Scan for the cell matching the given text and deliver its [X, Y] coordinate at center. 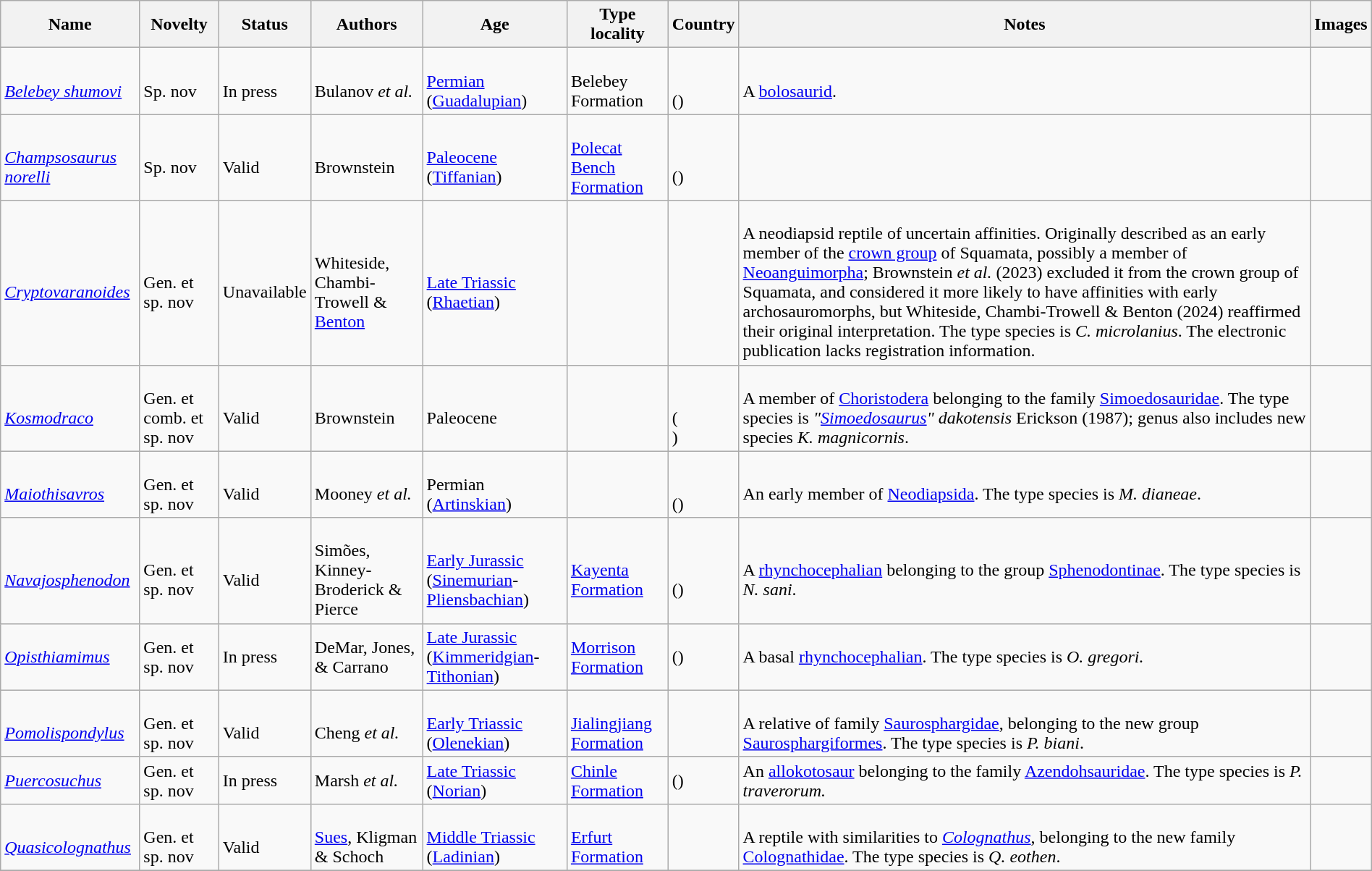
Quasicolognathus [70, 837]
Paleocene (Tiffanian) [495, 158]
DeMar, Jones, & Carrano [366, 657]
Country [703, 25]
Sues, Kligman & Schoch [366, 837]
Mooney et al. [366, 484]
Name [70, 25]
Pomolispondylus [70, 723]
A bolosaurid. [1025, 81]
Early Triassic (Olenekian) [495, 723]
Permian (Artinskian) [495, 484]
Notes [1025, 25]
Puercosuchus [70, 780]
Simões, Kinney-Broderick & Pierce [366, 571]
A relative of family Saurosphargidae, belonging to the new group Saurosphargiformes. The type species is P. biani. [1025, 723]
Novelty [179, 25]
A reptile with similarities to Colognathus, belonging to the new family Colognathidae. The type species is Q. eothen. [1025, 837]
Paleocene [495, 408]
Permian (Guadalupian) [495, 81]
Chinle Formation [617, 780]
Authors [366, 25]
Champsosaurus norelli [70, 158]
Bulanov et al. [366, 81]
A basal rhynchocephalian. The type species is O. gregori. [1025, 657]
Cheng et al. [366, 723]
Age [495, 25]
Early Jurassic (Sinemurian-Pliensbachian) [495, 571]
Kayenta Formation [617, 571]
Whiteside, Chambi-Trowell & Benton [366, 282]
Images [1341, 25]
Cryptovaranoides [70, 282]
Late Triassic (Norian) [495, 780]
Belebey Formation [617, 81]
A rhynchocephalian belonging to the group Sphenodontinae. The type species is N. sani. [1025, 571]
Kosmodraco [70, 408]
Marsh et al. [366, 780]
Belebey shumovi [70, 81]
Unavailable [265, 282]
Erfurt Formation [617, 837]
An allokotosaur belonging to the family Azendohsauridae. The type species is P. traverorum. [1025, 780]
Maiothisavros [70, 484]
Type locality [617, 25]
Navajosphenodon [70, 571]
Opisthiamimus [70, 657]
Polecat Bench Formation [617, 158]
Morrison Formation [617, 657]
Gen. et comb. et sp. nov [179, 408]
Status [265, 25]
An early member of Neodiapsida. The type species is M. dianeae. [1025, 484]
Jialingjiang Formation [617, 723]
Late Jurassic (Kimmeridgian-Tithonian) [495, 657]
Middle Triassic (Ladinian) [495, 837]
Late Triassic (Rhaetian) [495, 282]
